Find where the given text appears and provide that cell's center as (X, Y) coordinate. 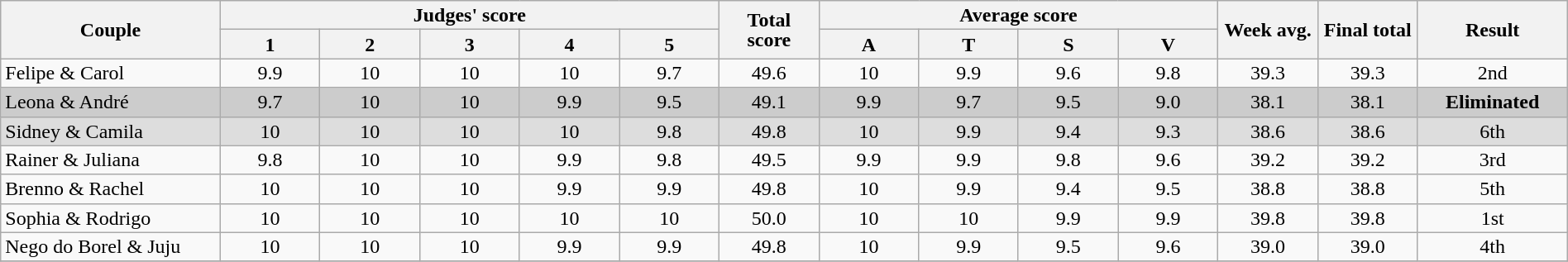
Week avg. (1269, 30)
V (1168, 45)
4th (1492, 246)
Average score (1019, 15)
5 (670, 45)
T (969, 45)
1 (270, 45)
6th (1492, 131)
50.0 (769, 218)
3 (470, 45)
49.1 (769, 102)
Sophia & Rodrigo (111, 218)
Leona & André (111, 102)
Result (1492, 30)
2 (370, 45)
3rd (1492, 160)
Couple (111, 30)
2nd (1492, 73)
Total score (769, 30)
Rainer & Juliana (111, 160)
Felipe & Carol (111, 73)
5th (1492, 188)
9.0 (1168, 102)
4 (569, 45)
Final total (1368, 30)
Eliminated (1492, 102)
Nego do Borel & Juju (111, 246)
A (868, 45)
49.6 (769, 73)
49.5 (769, 160)
S (1068, 45)
1st (1492, 218)
Brenno & Rachel (111, 188)
Sidney & Camila (111, 131)
Judges' score (470, 15)
9.3 (1168, 131)
